Capture the cell that displays the provided text and extract its [X, Y] central coordinate. 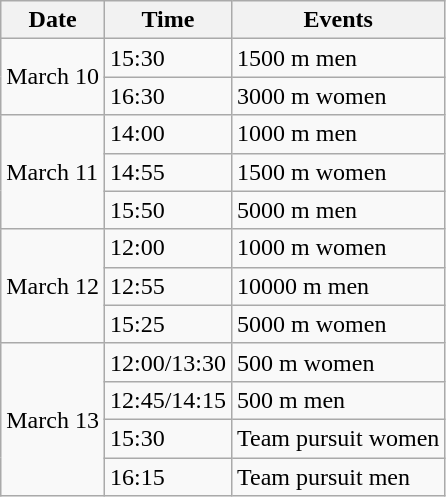
10000 m men [338, 286]
3000 m women [338, 96]
12:00 [168, 248]
12:45/14:15 [168, 400]
March 10 [53, 77]
500 m men [338, 400]
Team pursuit women [338, 438]
Time [168, 20]
14:55 [168, 172]
15:50 [168, 210]
Team pursuit men [338, 477]
1000 m men [338, 134]
15:25 [168, 324]
5000 m women [338, 324]
March 13 [53, 419]
12:55 [168, 286]
16:15 [168, 477]
March 11 [53, 172]
Events [338, 20]
16:30 [168, 96]
1000 m women [338, 248]
March 12 [53, 286]
14:00 [168, 134]
1500 m men [338, 58]
1500 m women [338, 172]
500 m women [338, 362]
12:00/13:30 [168, 362]
5000 m men [338, 210]
Date [53, 20]
